Determine the [X, Y] coordinate at the center of the cell enclosing the given text.  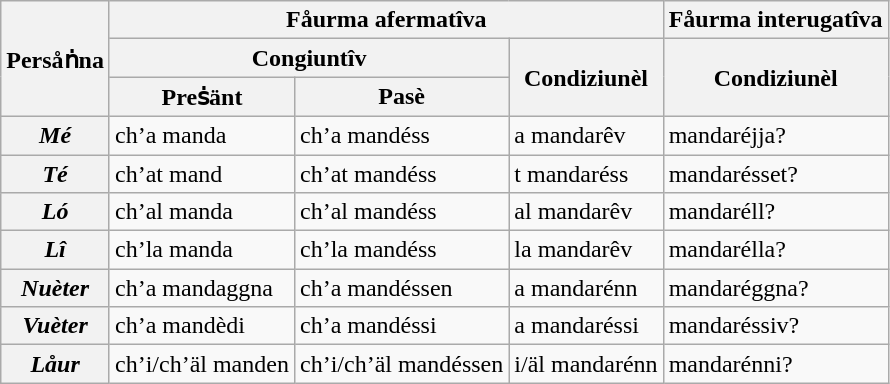
ch’a mandèdi [202, 326]
a mandarénn [586, 288]
Mé [56, 135]
ch’a mandaggna [202, 288]
Pasè [401, 97]
ch’i/ch’äl mandéssen [401, 364]
Congiuntîv [308, 58]
mandaréll? [776, 212]
mandarélla? [776, 250]
ch’a mandéssen [401, 288]
Nuèter [56, 288]
ch’a manda [202, 135]
mandaréjja? [776, 135]
t mandaréss [586, 173]
ch’i/ch’äl manden [202, 364]
al mandarêv [586, 212]
mandarénni? [776, 364]
Fåurma afermatîva [386, 20]
a mandarêv [586, 135]
Vuèter [56, 326]
ch’al mandéss [401, 212]
ch’la mandéss [401, 250]
Preṡänt [202, 97]
Persåṅna [56, 59]
ch’al manda [202, 212]
ch’la manda [202, 250]
la mandarêv [586, 250]
a mandaréssi [586, 326]
Fåurma interugatîva [776, 20]
Lî [56, 250]
ch’at mandéss [401, 173]
mandaréggna? [776, 288]
Ló [56, 212]
mandarésset? [776, 173]
ch’at mand [202, 173]
i/äl mandarénn [586, 364]
mandaréssiv? [776, 326]
Låur [56, 364]
Té [56, 173]
ch’a mandéss [401, 135]
ch’a mandéssi [401, 326]
